For the text-containing cell, return its midpoint in [X, Y] coordinate format. 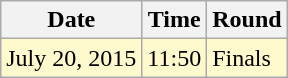
Date [72, 20]
Finals [247, 58]
Round [247, 20]
July 20, 2015 [72, 58]
Time [174, 20]
11:50 [174, 58]
